Locate the cell with the specified text and output its (x, y) center coordinate. 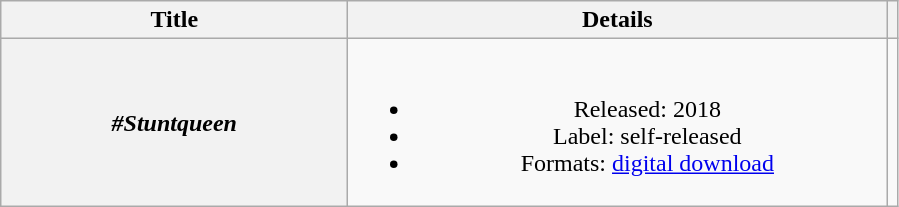
Released: 2018Label: self-releasedFormats: digital download (618, 122)
#Stuntqueen (174, 122)
Title (174, 20)
Details (618, 20)
